Determine the [x, y] coordinate at the center of the cell enclosing the given text.  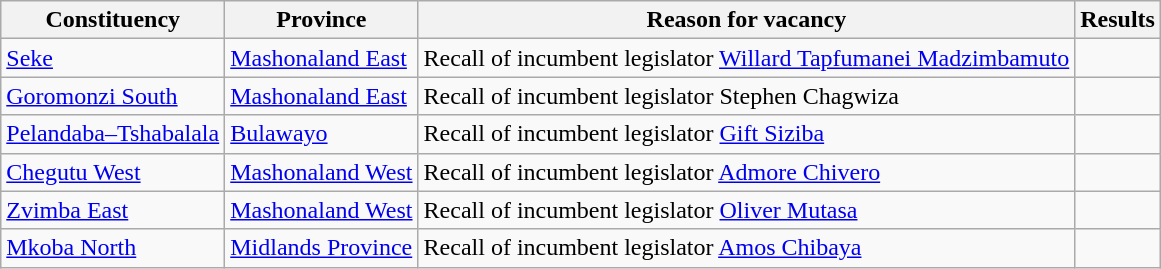
Seke [113, 58]
Chegutu West [113, 172]
Recall of incumbent legislator Oliver Mutasa [746, 210]
Zvimba East [113, 210]
Recall of incumbent legislator Willard Tapfumanei Madzimbamuto [746, 58]
Recall of incumbent legislator Stephen Chagwiza [746, 96]
Recall of incumbent legislator Amos Chibaya [746, 248]
Constituency [113, 20]
Recall of incumbent legislator Gift Siziba [746, 134]
Recall of incumbent legislator Admore Chivero [746, 172]
Province [322, 20]
Reason for vacancy [746, 20]
Results [1118, 20]
Mkoba North [113, 248]
Bulawayo [322, 134]
Goromonzi South [113, 96]
Midlands Province [322, 248]
Pelandaba–Tshabalala [113, 134]
